Capture the cell that displays the provided text and extract its [x, y] central coordinate. 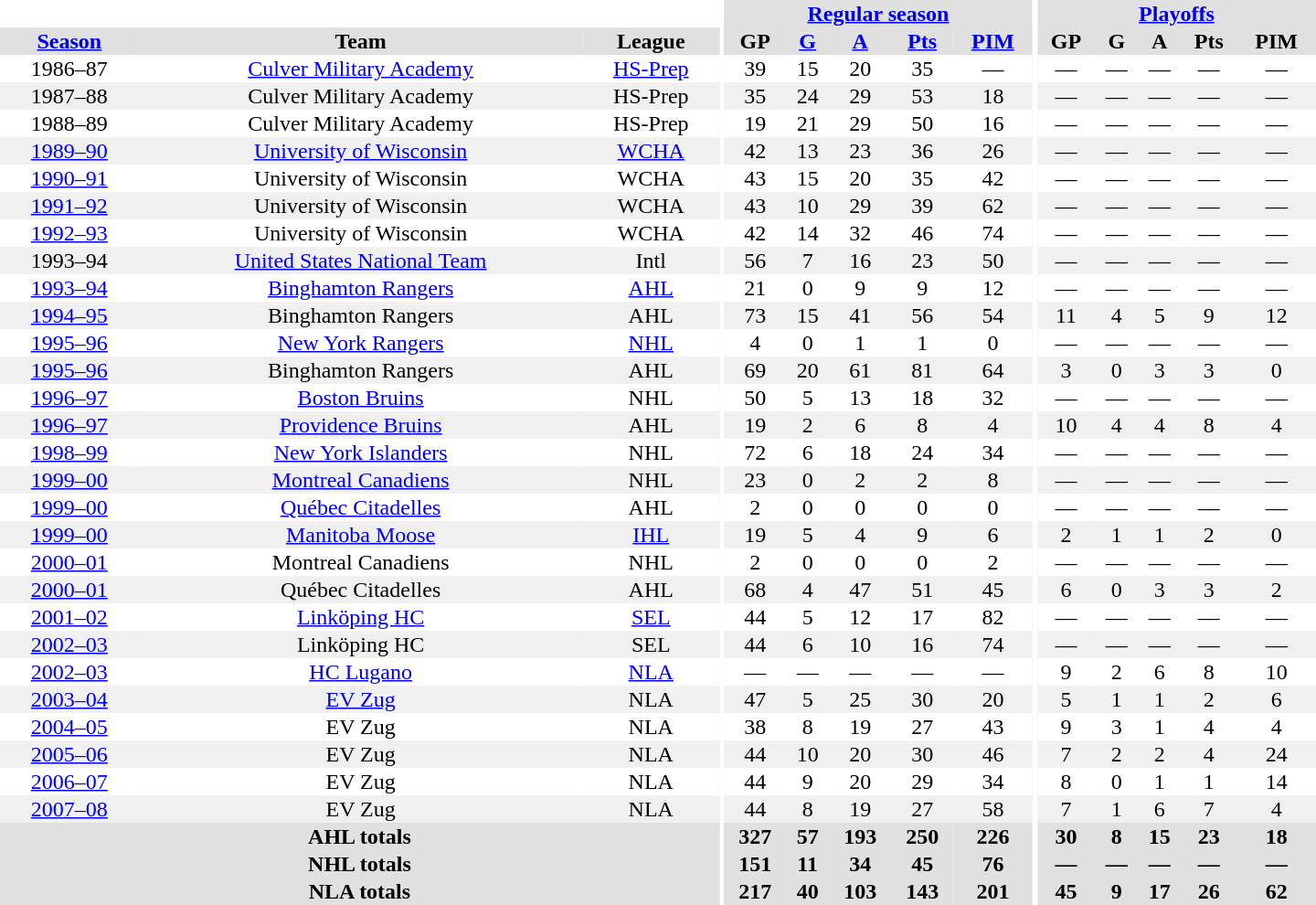
2001–02 [69, 617]
143 [922, 891]
81 [922, 370]
AHL totals [360, 836]
82 [992, 617]
36 [922, 151]
League [651, 41]
201 [992, 891]
Manitoba Moose [361, 535]
NHL totals [360, 864]
1987–88 [69, 96]
2005–06 [69, 754]
51 [922, 590]
2006–07 [69, 782]
64 [992, 370]
Playoffs [1177, 14]
Regular season [878, 14]
217 [755, 891]
Boston Bruins [361, 398]
53 [922, 96]
38 [755, 727]
54 [992, 315]
57 [808, 836]
76 [992, 864]
73 [755, 315]
United States National Team [361, 261]
HC Lugano [361, 672]
61 [860, 370]
2003–04 [69, 699]
Season [69, 41]
1989–90 [69, 151]
1991–92 [69, 206]
25 [860, 699]
193 [860, 836]
1990–91 [69, 178]
151 [755, 864]
103 [860, 891]
Intl [651, 261]
1994–95 [69, 315]
Team [361, 41]
1986–87 [69, 69]
40 [808, 891]
NLA totals [360, 891]
58 [992, 809]
1992–93 [69, 233]
72 [755, 452]
69 [755, 370]
IHL [651, 535]
226 [992, 836]
2007–08 [69, 809]
2004–05 [69, 727]
68 [755, 590]
New York Rangers [361, 343]
New York Islanders [361, 452]
Providence Bruins [361, 425]
250 [922, 836]
41 [860, 315]
1988–89 [69, 123]
1998–99 [69, 452]
327 [755, 836]
